Pinpoint the cell where the given text exists, returning its (X, Y) midpoint coordinate. 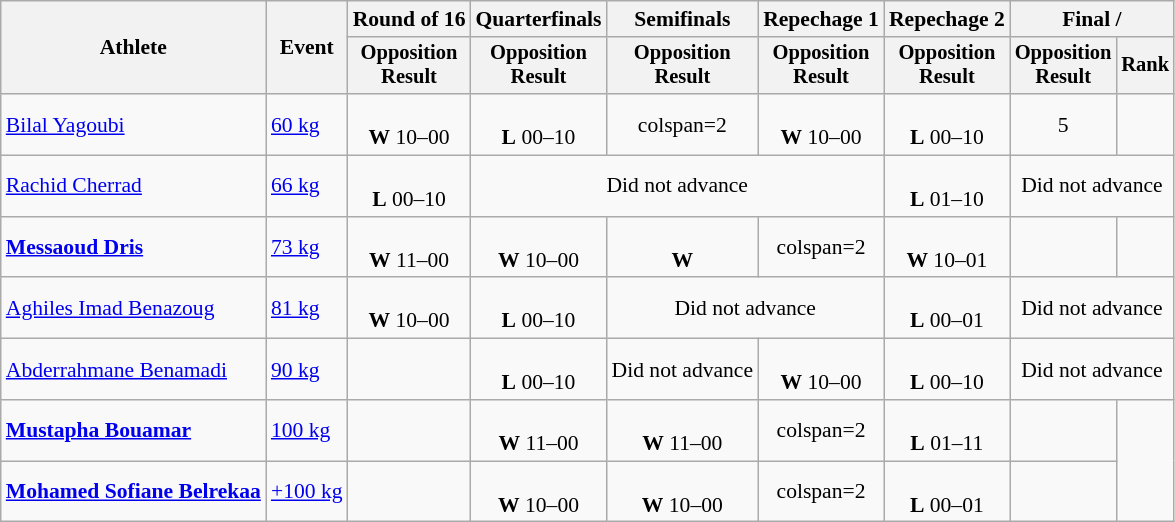
W (683, 248)
Quarterfinals (538, 19)
Messaoud Dris (134, 248)
Repechage 2 (947, 19)
Rank (1145, 66)
Event (307, 48)
Rachid Cherrad (134, 186)
+100 kg (307, 492)
L 01–11 (947, 430)
5 (1064, 124)
Repechage 1 (821, 19)
Semifinals (683, 19)
W 10–01 (947, 248)
81 kg (307, 308)
100 kg (307, 430)
73 kg (307, 248)
Athlete (134, 48)
Round of 16 (410, 19)
L 01–10 (947, 186)
Final / (1092, 19)
60 kg (307, 124)
Mohamed Sofiane Belrekaa (134, 492)
Aghiles Imad Benazoug (134, 308)
66 kg (307, 186)
Abderrahmane Benamadi (134, 370)
Bilal Yagoubi (134, 124)
90 kg (307, 370)
Mustapha Bouamar (134, 430)
